Search for the cell housing the specified text and yield its (x, y) center coordinate. 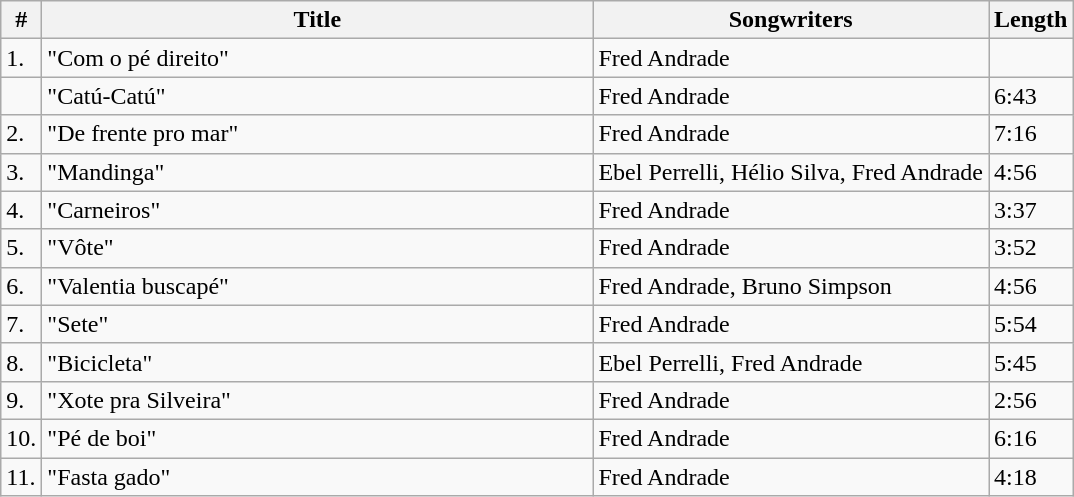
11. (22, 477)
2. (22, 134)
5:54 (1031, 324)
"Fasta gado" (318, 477)
Length (1031, 20)
"Bicicleta" (318, 362)
3. (22, 172)
6:43 (1031, 96)
Title (318, 20)
# (22, 20)
7:16 (1031, 134)
"Xote pra Silveira" (318, 400)
6:16 (1031, 438)
Songwriters (791, 20)
"De frente pro mar" (318, 134)
Ebel Perrelli, Fred Andrade (791, 362)
"Carneiros" (318, 210)
5. (22, 248)
4. (22, 210)
3:37 (1031, 210)
5:45 (1031, 362)
"Com o pé direito" (318, 58)
Fred Andrade, Bruno Simpson (791, 286)
"Mandinga" (318, 172)
"Catú-Catú" (318, 96)
"Vôte" (318, 248)
10. (22, 438)
3:52 (1031, 248)
4:18 (1031, 477)
"Valentia buscapé" (318, 286)
8. (22, 362)
7. (22, 324)
"Sete" (318, 324)
Ebel Perrelli, Hélio Silva, Fred Andrade (791, 172)
9. (22, 400)
1. (22, 58)
6. (22, 286)
"Pé de boi" (318, 438)
2:56 (1031, 400)
